Return the (X, Y) coordinate for the center point of the cell that contains the specified text.  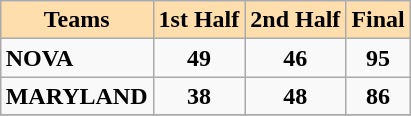
48 (296, 96)
Teams (76, 20)
49 (199, 58)
38 (199, 96)
1st Half (199, 20)
Final (378, 20)
95 (378, 58)
MARYLAND (76, 96)
86 (378, 96)
NOVA (76, 58)
46 (296, 58)
2nd Half (296, 20)
